Output the [X, Y] coordinate of the center of the cell containing the given text.  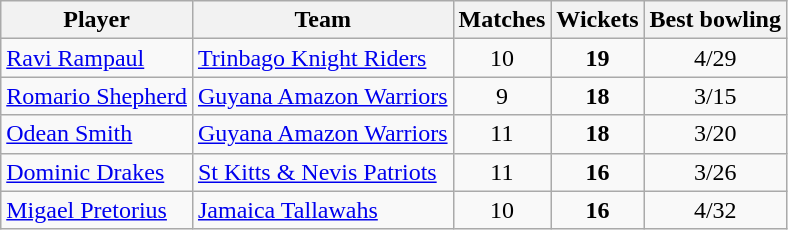
Team [322, 20]
Odean Smith [97, 134]
Best bowling [715, 20]
St Kitts & Nevis Patriots [322, 172]
Migael Pretorius [97, 210]
Dominic Drakes [97, 172]
3/15 [715, 96]
Wickets [598, 20]
3/20 [715, 134]
Player [97, 20]
Trinbago Knight Riders [322, 58]
4/29 [715, 58]
9 [502, 96]
Romario Shepherd [97, 96]
Matches [502, 20]
4/32 [715, 210]
3/26 [715, 172]
19 [598, 58]
Ravi Rampaul [97, 58]
Jamaica Tallawahs [322, 210]
